Extract the [X, Y] coordinate from the center of the cell holding the provided text.  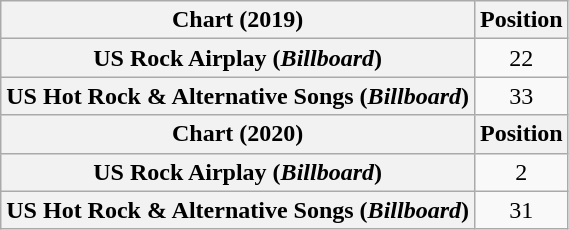
22 [521, 58]
2 [521, 172]
Chart (2019) [238, 20]
31 [521, 210]
33 [521, 96]
Chart (2020) [238, 134]
